Output the [x, y] coordinate of the center of the cell containing the given text.  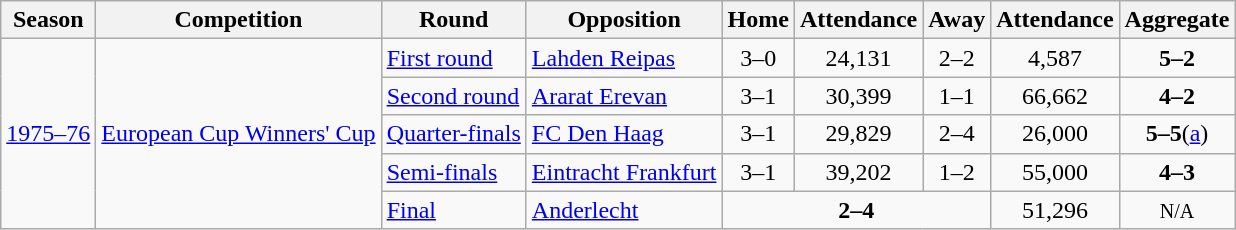
First round [454, 58]
1–1 [957, 96]
FC Den Haag [624, 134]
Home [758, 20]
5–2 [1177, 58]
Ararat Erevan [624, 96]
N/A [1177, 210]
1975–76 [48, 134]
Final [454, 210]
Eintracht Frankfurt [624, 172]
Opposition [624, 20]
51,296 [1055, 210]
30,399 [858, 96]
Second round [454, 96]
Aggregate [1177, 20]
Season [48, 20]
Competition [238, 20]
Semi-finals [454, 172]
Anderlecht [624, 210]
4–2 [1177, 96]
2–2 [957, 58]
4–3 [1177, 172]
5–5(a) [1177, 134]
European Cup Winners' Cup [238, 134]
1–2 [957, 172]
55,000 [1055, 172]
Round [454, 20]
Quarter-finals [454, 134]
24,131 [858, 58]
Lahden Reipas [624, 58]
4,587 [1055, 58]
3–0 [758, 58]
Away [957, 20]
29,829 [858, 134]
66,662 [1055, 96]
26,000 [1055, 134]
39,202 [858, 172]
